Detect which cell encompasses the target text, then output its (X, Y) center coordinate. 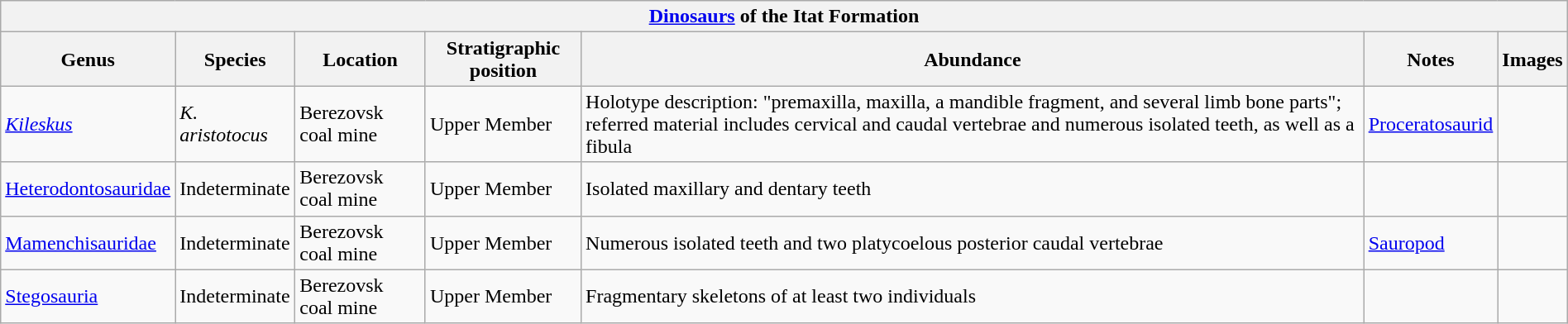
K. aristotocus (235, 124)
Genus (88, 60)
Isolated maxillary and dentary teeth (973, 188)
Sauropod (1431, 243)
Notes (1431, 60)
Kileskus (88, 124)
Species (235, 60)
Stegosauria (88, 296)
Dinosaurs of the Itat Formation (784, 17)
Location (361, 60)
Mamenchisauridae (88, 243)
Stratigraphic position (503, 60)
Fragmentary skeletons of at least two individuals (973, 296)
Proceratosaurid (1431, 124)
Images (1532, 60)
Numerous isolated teeth and two platycoelous posterior caudal vertebrae (973, 243)
Heterodontosauridae (88, 188)
Abundance (973, 60)
